From the cell containing the given text, extract its center point as [X, Y] coordinate. 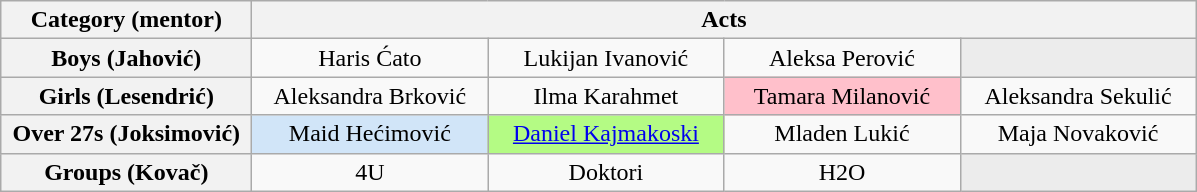
H2O [842, 172]
Aleksa Perović [842, 58]
Category (mentor) [126, 20]
Maja Novaković [1078, 134]
Maid Hećimović [370, 134]
Acts [724, 20]
Ilma Karahmet [606, 96]
Boys (Jahović) [126, 58]
Over 27s (Joksimović) [126, 134]
4U [370, 172]
Aleksandra Brković [370, 96]
Doktori [606, 172]
Girls (Lesendrić) [126, 96]
Lukijan Ivanović [606, 58]
Tamara Milanović [842, 96]
Groups (Kovač) [126, 172]
Aleksandra Sekulić [1078, 96]
Haris Ćato [370, 58]
Mladen Lukić [842, 134]
Daniel Kajmakoski [606, 134]
